Pinpoint the cell where the given text exists, returning its [X, Y] midpoint coordinate. 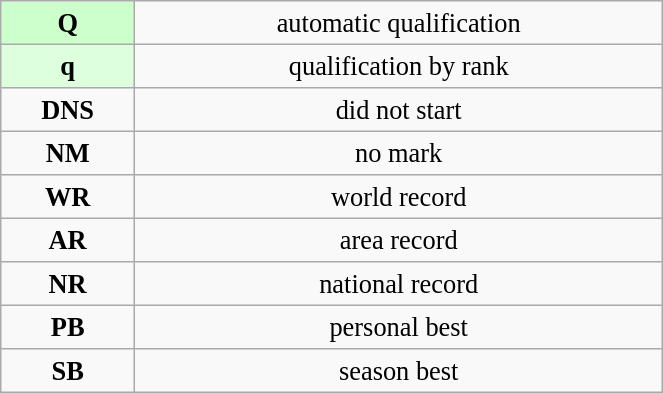
SB [68, 371]
did not start [399, 109]
personal best [399, 327]
world record [399, 197]
PB [68, 327]
Q [68, 22]
NR [68, 284]
season best [399, 371]
national record [399, 284]
AR [68, 240]
DNS [68, 109]
qualification by rank [399, 66]
q [68, 66]
no mark [399, 153]
WR [68, 197]
automatic qualification [399, 22]
area record [399, 240]
NM [68, 153]
